Locate the cell with the specified text and output its (X, Y) center coordinate. 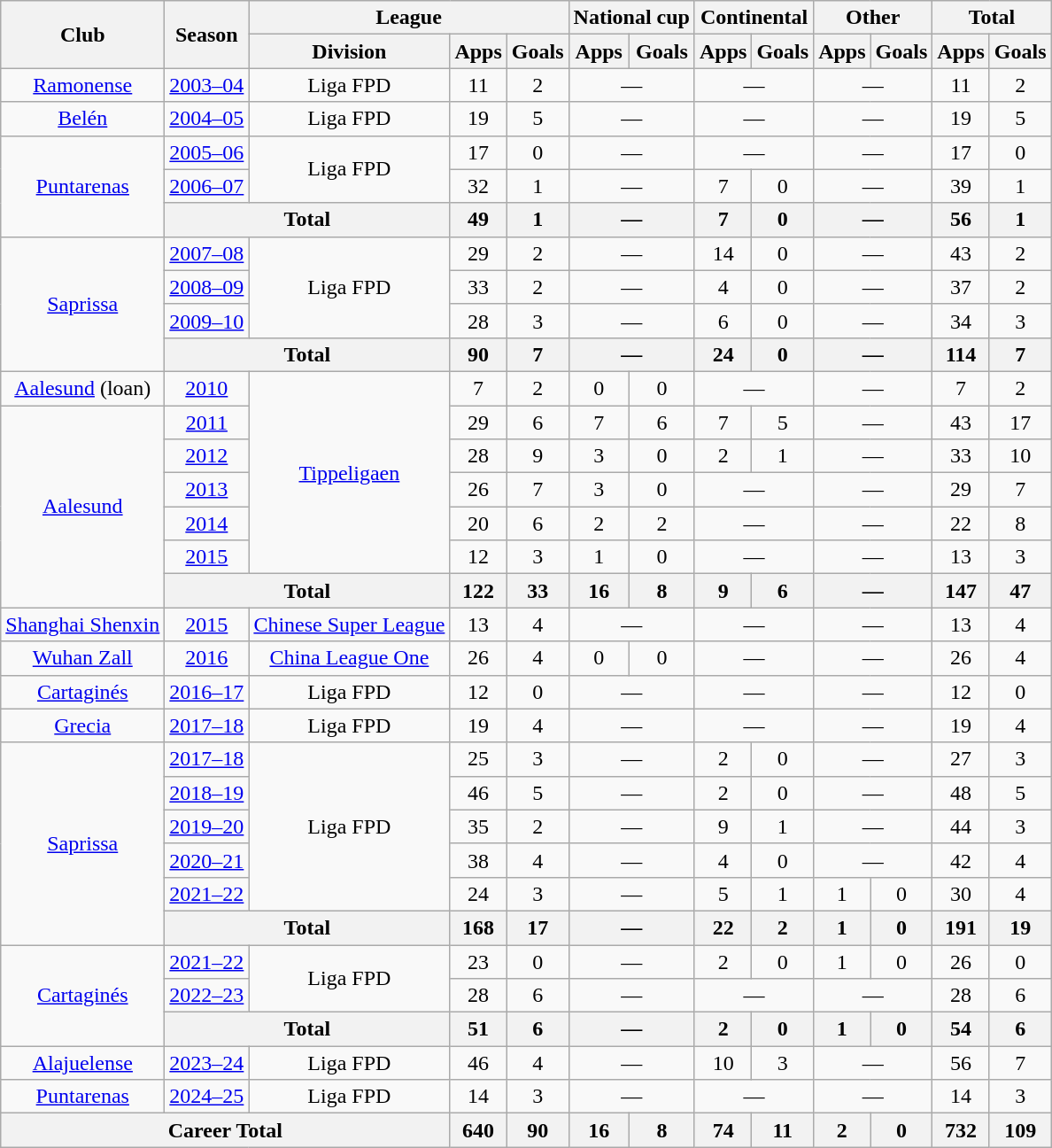
2011 (207, 423)
2013 (207, 490)
640 (478, 1130)
2009–10 (207, 321)
48 (961, 793)
Season (207, 35)
54 (961, 1029)
2005–06 (207, 152)
2016–17 (207, 692)
Other (873, 18)
Tippeligaen (349, 472)
Career Total (225, 1130)
Division (349, 51)
2012 (207, 456)
42 (961, 860)
191 (961, 927)
2004–05 (207, 119)
Chinese Super League (349, 624)
Wuhan Zall (83, 658)
2008–09 (207, 287)
49 (478, 220)
147 (961, 591)
2014 (207, 524)
51 (478, 1029)
44 (961, 826)
Ramonense (83, 85)
25 (478, 759)
China League One (349, 658)
27 (961, 759)
2022–23 (207, 996)
2023–24 (207, 1063)
2016 (207, 658)
39 (961, 186)
National cup (631, 18)
2020–21 (207, 860)
Aalesund (loan) (83, 388)
League (409, 18)
23 (478, 961)
Alajuelense (83, 1063)
37 (961, 287)
2006–07 (207, 186)
168 (478, 927)
114 (961, 354)
Aalesund (83, 507)
Grecia (83, 725)
2024–25 (207, 1097)
30 (961, 894)
47 (1020, 591)
2019–20 (207, 826)
34 (961, 321)
109 (1020, 1130)
Club (83, 35)
74 (723, 1130)
35 (478, 826)
Shanghai Shenxin (83, 624)
38 (478, 860)
Continental (754, 18)
2018–19 (207, 793)
20 (478, 524)
732 (961, 1130)
Belén (83, 119)
122 (478, 591)
2007–08 (207, 253)
32 (478, 186)
2003–04 (207, 85)
2010 (207, 388)
